Pinpoint the cell where the given text exists, returning its [x, y] midpoint coordinate. 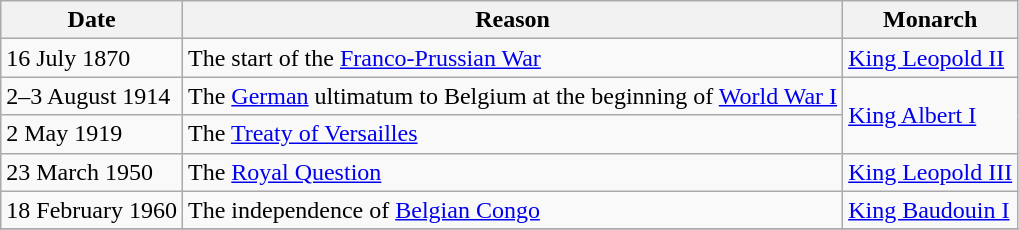
16 July 1870 [92, 58]
Date [92, 20]
2 May 1919 [92, 134]
King Baudouin I [930, 210]
18 February 1960 [92, 210]
King Leopold III [930, 172]
Reason [512, 20]
The German ultimatum to Belgium at the beginning of World War I [512, 96]
The start of the Franco-Prussian War [512, 58]
23 March 1950 [92, 172]
2–3 August 1914 [92, 96]
The Treaty of Versailles [512, 134]
The Royal Question [512, 172]
Monarch [930, 20]
The independence of Belgian Congo [512, 210]
King Albert I [930, 115]
King Leopold II [930, 58]
